Return the (x, y) coordinate for the center point of the cell that contains the specified text.  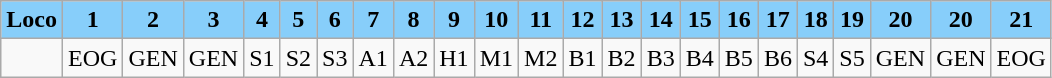
A2 (413, 58)
17 (778, 20)
15 (700, 20)
B5 (738, 58)
S5 (852, 58)
10 (496, 20)
7 (373, 20)
18 (815, 20)
S4 (815, 58)
11 (541, 20)
14 (660, 20)
S2 (298, 58)
B3 (660, 58)
3 (213, 20)
5 (298, 20)
Loco (32, 20)
21 (1021, 20)
S3 (335, 58)
A1 (373, 58)
4 (262, 20)
B1 (582, 58)
S1 (262, 58)
B2 (622, 58)
16 (738, 20)
13 (622, 20)
9 (454, 20)
M2 (541, 58)
12 (582, 20)
B6 (778, 58)
1 (92, 20)
M1 (496, 58)
6 (335, 20)
H1 (454, 58)
8 (413, 20)
19 (852, 20)
B4 (700, 58)
2 (153, 20)
